Return (X, Y) of the center of cell containing provided text 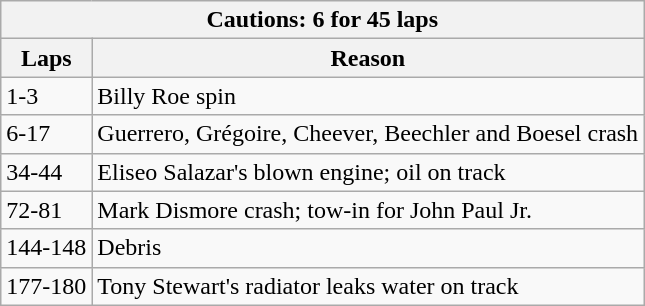
Eliseo Salazar's blown engine; oil on track (368, 172)
Billy Roe spin (368, 96)
Reason (368, 58)
6-17 (46, 134)
177-180 (46, 286)
Cautions: 6 for 45 laps (322, 20)
72-81 (46, 210)
Laps (46, 58)
Tony Stewart's radiator leaks water on track (368, 286)
34-44 (46, 172)
Guerrero, Grégoire, Cheever, Beechler and Boesel crash (368, 134)
Debris (368, 248)
1-3 (46, 96)
144-148 (46, 248)
Mark Dismore crash; tow-in for John Paul Jr. (368, 210)
